Find where the given text appears and provide that cell's center as [x, y] coordinate. 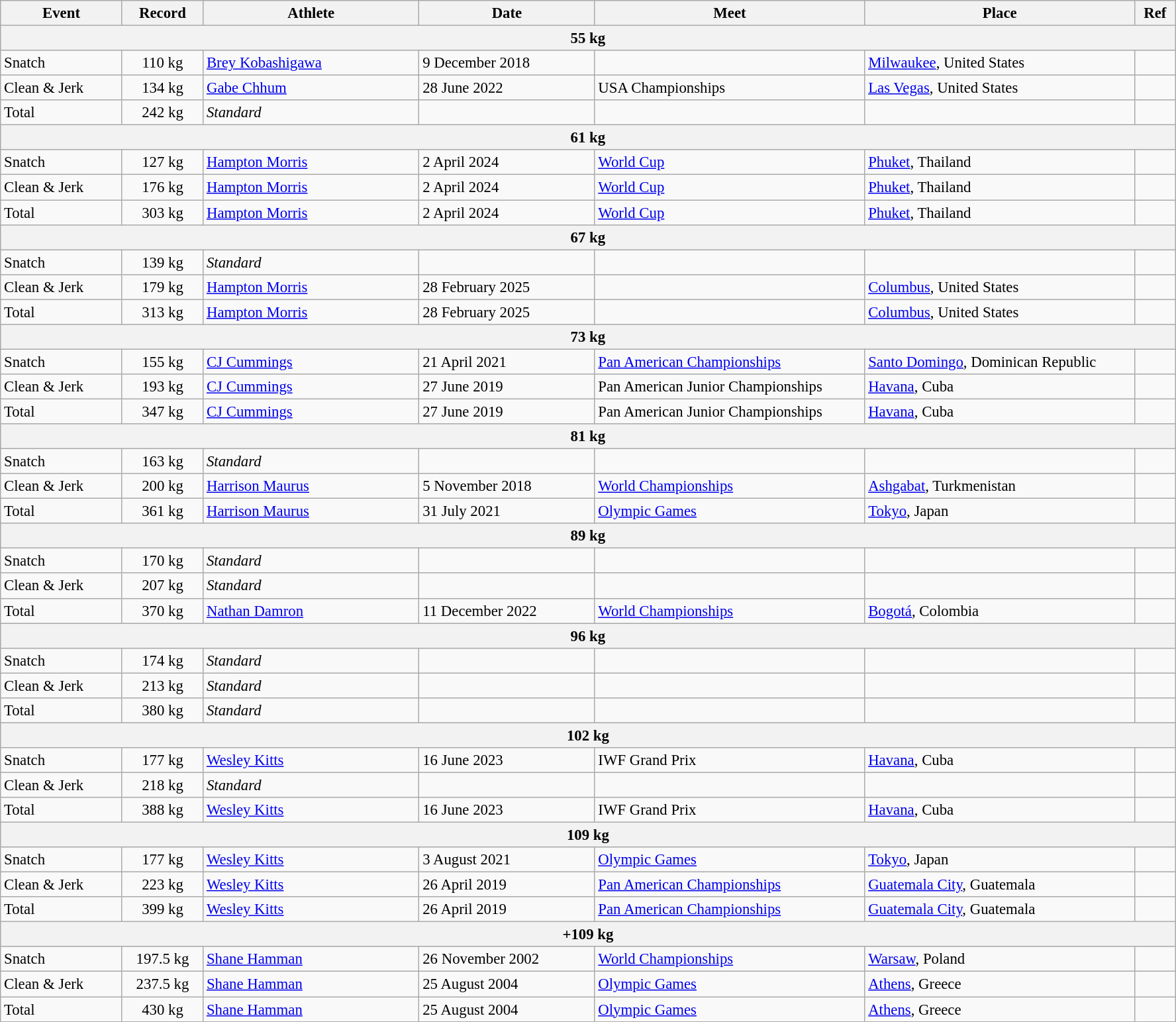
31 July 2021 [507, 511]
Event [62, 13]
313 kg [162, 312]
Nathan Damron [311, 611]
176 kg [162, 187]
26 November 2002 [507, 960]
361 kg [162, 511]
Place [1000, 13]
Brey Kobashigawa [311, 63]
223 kg [162, 885]
Gabe Chhum [311, 88]
21 April 2021 [507, 362]
127 kg [162, 162]
Warsaw, Poland [1000, 960]
Athlete [311, 13]
174 kg [162, 660]
197.5 kg [162, 960]
213 kg [162, 686]
179 kg [162, 287]
9 December 2018 [507, 63]
73 kg [588, 337]
139 kg [162, 262]
102 kg [588, 735]
Las Vegas, United States [1000, 88]
67 kg [588, 237]
Ref [1155, 13]
Milwaukee, United States [1000, 63]
Meet [730, 13]
61 kg [588, 138]
218 kg [162, 785]
Santo Domingo, Dominican Republic [1000, 362]
163 kg [162, 462]
134 kg [162, 88]
Ashgabat, Turkmenistan [1000, 486]
81 kg [588, 436]
200 kg [162, 486]
380 kg [162, 711]
347 kg [162, 411]
109 kg [588, 835]
370 kg [162, 611]
Bogotá, Colombia [1000, 611]
207 kg [162, 586]
89 kg [588, 536]
388 kg [162, 810]
155 kg [162, 362]
11 December 2022 [507, 611]
430 kg [162, 1009]
Date [507, 13]
+109 kg [588, 935]
170 kg [162, 561]
237.5 kg [162, 984]
USA Championships [730, 88]
193 kg [162, 387]
28 June 2022 [507, 88]
3 August 2021 [507, 860]
55 kg [588, 38]
399 kg [162, 909]
303 kg [162, 213]
5 November 2018 [507, 486]
96 kg [588, 636]
Record [162, 13]
242 kg [162, 113]
110 kg [162, 63]
